For the text-containing cell, return its midpoint in (X, Y) coordinate format. 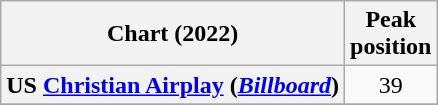
Chart (2022) (173, 34)
Peak position (391, 34)
39 (391, 85)
US Christian Airplay (Billboard) (173, 85)
